Return the (X, Y) coordinate for the center point of the cell that contains the specified text.  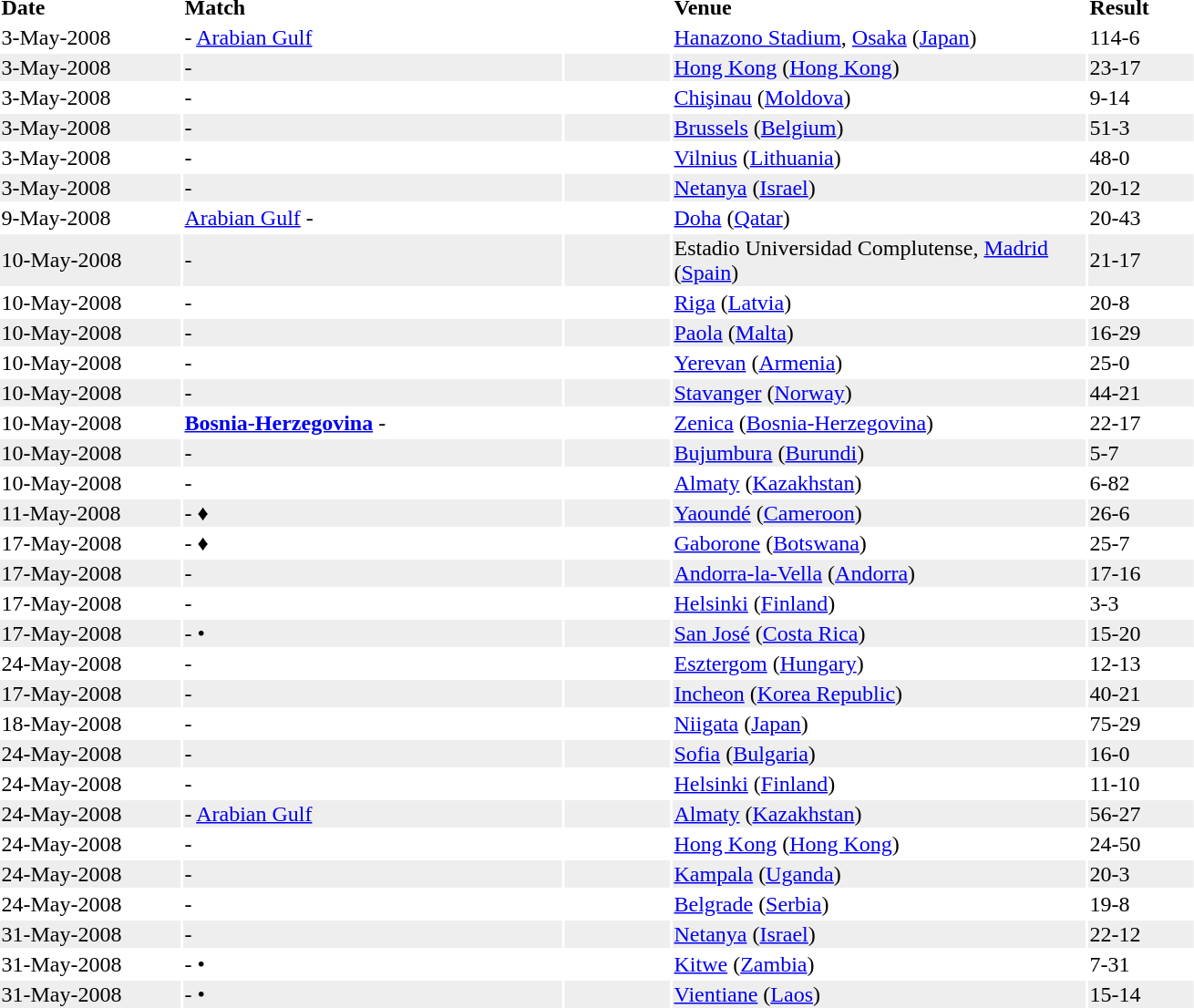
20-8 (1141, 303)
3-3 (1141, 603)
Gaborone (Botswana) (879, 543)
5-7 (1141, 453)
Bujumbura (Burundi) (879, 453)
Yaoundé (Cameroon) (879, 513)
Esztergom (Hungary) (879, 663)
11-May-2008 (90, 513)
San José (Costa Rica) (879, 633)
Vientiane (Laos) (879, 994)
40-21 (1141, 694)
Stavanger (Norway) (879, 393)
75-29 (1141, 724)
17-16 (1141, 573)
44-21 (1141, 393)
25-0 (1141, 363)
Incheon (Korea Republic) (879, 694)
16-0 (1141, 754)
9-14 (1141, 98)
Andorra-la-Vella (Andorra) (879, 573)
21-17 (1141, 261)
20-43 (1141, 218)
22-17 (1141, 423)
16-29 (1141, 333)
Belgrade (Serbia) (879, 904)
Yerevan (Armenia) (879, 363)
11-10 (1141, 784)
15-20 (1141, 633)
20-12 (1141, 188)
6-82 (1141, 483)
26-6 (1141, 513)
15-14 (1141, 994)
22-12 (1141, 934)
114-6 (1141, 37)
Estadio Universidad Complutense, Madrid (Spain) (879, 261)
18-May-2008 (90, 724)
Sofia (Bulgaria) (879, 754)
7-31 (1141, 964)
19-8 (1141, 904)
Zenica (Bosnia-Herzegovina) (879, 423)
Chişinau (Moldova) (879, 98)
Brussels (Belgium) (879, 128)
Arabian Gulf - (373, 218)
Kampala (Uganda) (879, 874)
Bosnia-Herzegovina - (373, 423)
23-17 (1141, 67)
Hanazono Stadium, Osaka (Japan) (879, 37)
Niigata (Japan) (879, 724)
9-May-2008 (90, 218)
48-0 (1141, 158)
56-27 (1141, 814)
24-50 (1141, 844)
12-13 (1141, 663)
Kitwe (Zambia) (879, 964)
Paola (Malta) (879, 333)
Riga (Latvia) (879, 303)
20-3 (1141, 874)
Vilnius (Lithuania) (879, 158)
Doha (Qatar) (879, 218)
25-7 (1141, 543)
51-3 (1141, 128)
